Return (x, y) of the center of cell containing provided text 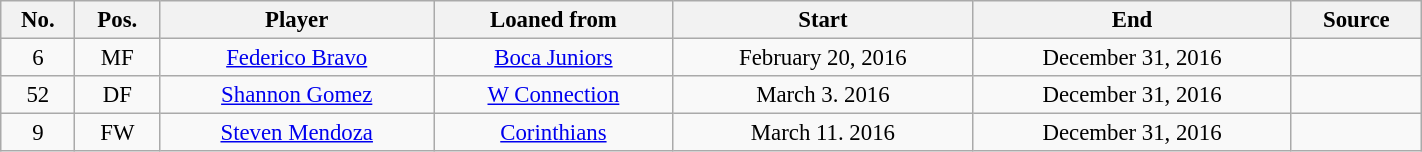
FW (118, 133)
Loaned from (554, 20)
March 3. 2016 (823, 95)
March 11. 2016 (823, 133)
6 (38, 58)
No. (38, 20)
W Connection (554, 95)
MF (118, 58)
Player (297, 20)
February 20, 2016 (823, 58)
Source (1356, 20)
DF (118, 95)
Steven Mendoza (297, 133)
Corinthians (554, 133)
9 (38, 133)
Boca Juniors (554, 58)
Pos. (118, 20)
52 (38, 95)
End (1132, 20)
Federico Bravo (297, 58)
Start (823, 20)
Shannon Gomez (297, 95)
